Search for the cell housing the specified text and yield its [x, y] center coordinate. 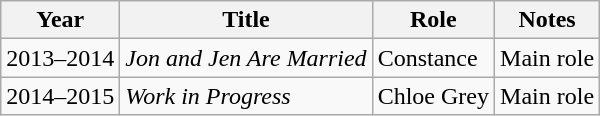
Jon and Jen Are Married [246, 58]
Work in Progress [246, 96]
Year [60, 20]
Title [246, 20]
2013–2014 [60, 58]
2014–2015 [60, 96]
Chloe Grey [433, 96]
Role [433, 20]
Notes [548, 20]
Constance [433, 58]
